Pinpoint the cell where the given text exists, returning its [X, Y] midpoint coordinate. 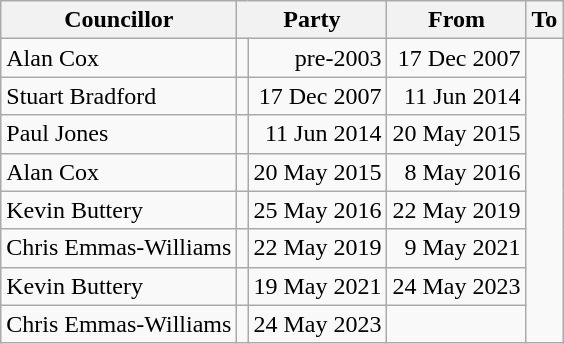
Paul Jones [119, 134]
Stuart Bradford [119, 96]
25 May 2016 [318, 210]
To [544, 20]
9 May 2021 [456, 248]
8 May 2016 [456, 172]
Councillor [119, 20]
19 May 2021 [318, 286]
From [456, 20]
Party [312, 20]
pre-2003 [318, 58]
